Return [x, y] of the center of cell containing provided text 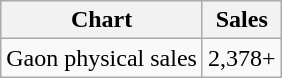
Chart [102, 20]
Sales [242, 20]
Gaon physical sales [102, 58]
2,378+ [242, 58]
